Capture the cell that displays the provided text and extract its (x, y) central coordinate. 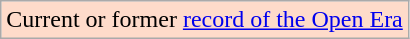
Current or former record of the Open Era (205, 20)
